Return (X, Y) of the center of cell containing provided text 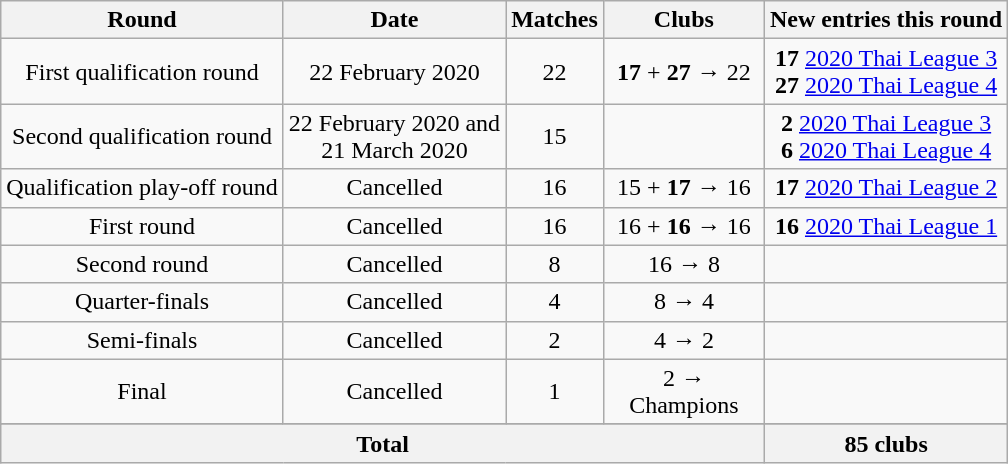
4 (555, 302)
1 (555, 392)
Clubs (684, 20)
16 2020 Thai League 1 (886, 226)
16 + 16 → 16 (684, 226)
Total (383, 443)
22 (555, 72)
Round (142, 20)
Second qualification round (142, 136)
17 2020 Thai League 327 2020 Thai League 4 (886, 72)
8 (555, 264)
Matches (555, 20)
New entries this round (886, 20)
16 → 8 (684, 264)
8 → 4 (684, 302)
First round (142, 226)
Semi-finals (142, 340)
15 (555, 136)
22 February 2020 and21 March 2020 (394, 136)
First qualification round (142, 72)
Final (142, 392)
2 2020 Thai League 36 2020 Thai League 4 (886, 136)
85 clubs (886, 443)
Quarter-finals (142, 302)
22 February 2020 (394, 72)
Date (394, 20)
4 → 2 (684, 340)
Second round (142, 264)
2 → Champions (684, 392)
17 2020 Thai League 2 (886, 188)
17 + 27 → 22 (684, 72)
2 (555, 340)
15 + 17 → 16 (684, 188)
Qualification play-off round (142, 188)
